Extract the (x, y) coordinate from the center of the cell holding the provided text.  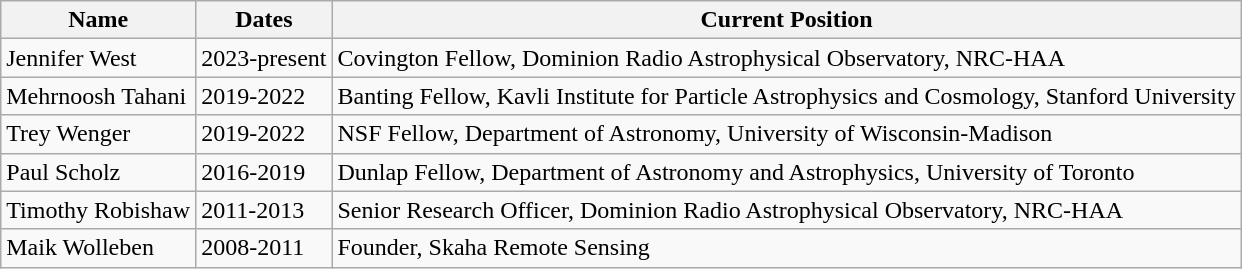
Dunlap Fellow, Department of Astronomy and Astrophysics, University of Toronto (786, 172)
Mehrnoosh Tahani (98, 96)
Current Position (786, 20)
Dates (264, 20)
Jennifer West (98, 58)
Banting Fellow, Kavli Institute for Particle Astrophysics and Cosmology, Stanford University (786, 96)
Name (98, 20)
Trey Wenger (98, 134)
2016-2019 (264, 172)
2023-present (264, 58)
NSF Fellow, Department of Astronomy, University of Wisconsin-Madison (786, 134)
Covington Fellow, Dominion Radio Astrophysical Observatory, NRC-HAA (786, 58)
Founder, Skaha Remote Sensing (786, 248)
Senior Research Officer, Dominion Radio Astrophysical Observatory, NRC-HAA (786, 210)
Timothy Robishaw (98, 210)
Paul Scholz (98, 172)
2011-2013 (264, 210)
2008-2011 (264, 248)
Maik Wolleben (98, 248)
